Detect which cell encompasses the target text, then output its (x, y) center coordinate. 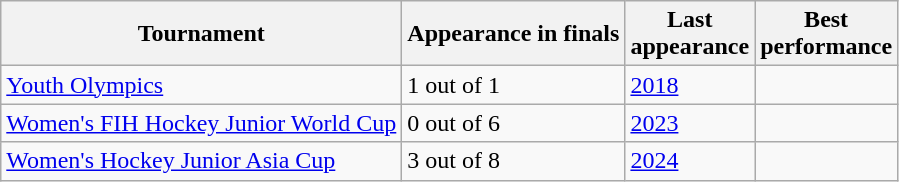
Tournament (202, 34)
Appearance in finals (514, 34)
2024 (690, 161)
Bestperformance (826, 34)
1 out of 1 (514, 85)
Lastappearance (690, 34)
Youth Olympics (202, 85)
2023 (690, 123)
Women's FIH Hockey Junior World Cup (202, 123)
0 out of 6 (514, 123)
3 out of 8 (514, 161)
2018 (690, 85)
Women's Hockey Junior Asia Cup (202, 161)
